Pinpoint the cell where the given text exists, returning its (X, Y) midpoint coordinate. 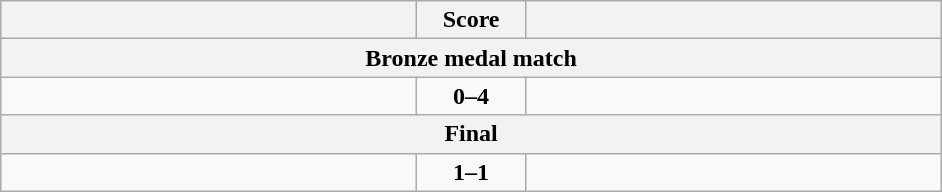
0–4 (472, 96)
Score (472, 20)
Bronze medal match (472, 58)
Final (472, 134)
1–1 (472, 172)
